Determine the [x, y] coordinate at the center of the cell enclosing the given text.  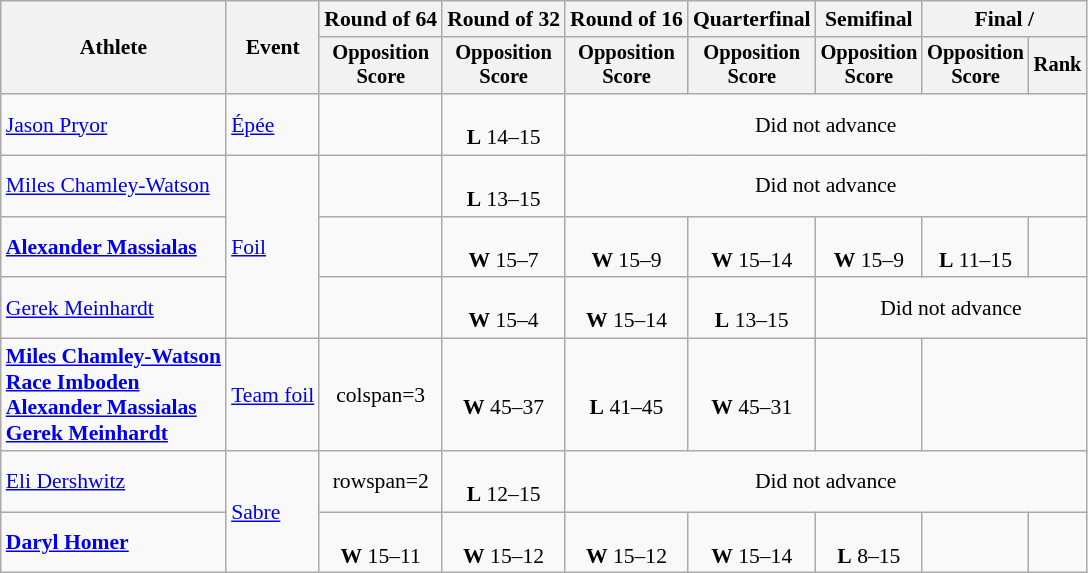
Round of 16 [626, 19]
Alexander Massialas [114, 248]
Round of 64 [380, 19]
Daryl Homer [114, 542]
Event [272, 48]
W 15–4 [504, 308]
Rank [1058, 66]
L 8–15 [870, 542]
Semifinal [870, 19]
L 41–45 [626, 395]
colspan=3 [380, 395]
W 15–11 [380, 542]
L 12–15 [504, 482]
Team foil [272, 395]
Foil [272, 248]
rowspan=2 [380, 482]
Eli Dershwitz [114, 482]
Final / [1004, 19]
L 14–15 [504, 124]
W 15–7 [504, 248]
Miles Chamley-WatsonRace ImbodenAlexander MassialasGerek Meinhardt [114, 395]
Épée [272, 124]
L 11–15 [976, 248]
W 45–31 [752, 395]
Gerek Meinhardt [114, 308]
W 45–37 [504, 395]
Jason Pryor [114, 124]
Sabre [272, 512]
Round of 32 [504, 19]
Miles Chamley-Watson [114, 186]
Quarterfinal [752, 19]
Athlete [114, 48]
